Scan for the cell matching the given text and deliver its (x, y) coordinate at center. 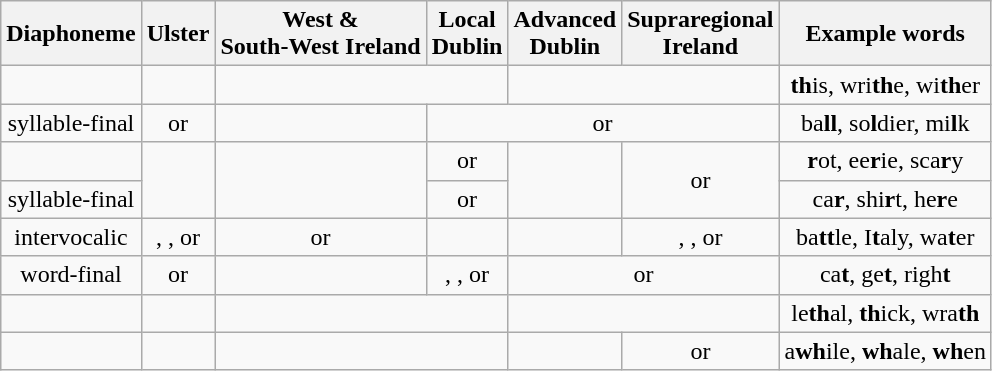
ball, soldier, milk (885, 123)
this, writhe, wither (885, 85)
cat, get, right (885, 275)
Diaphoneme (71, 34)
car, shirt, here (885, 199)
awhile, whale, when (885, 351)
lethal, thick, wrath (885, 313)
West & South-West Ireland (320, 34)
Supraregional Ireland (700, 34)
Advanced Dublin (565, 34)
battle, Italy, water (885, 237)
Ulster (178, 34)
Example words (885, 34)
rot, eerie, scary (885, 161)
intervocalic (71, 237)
Local Dublin (467, 34)
word-final (71, 275)
